Capture the cell that displays the provided text and extract its [X, Y] central coordinate. 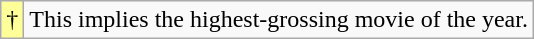
This implies the highest-grossing movie of the year. [279, 20]
† [12, 20]
